Return the (X, Y) coordinate for the center point of the cell that contains the specified text.  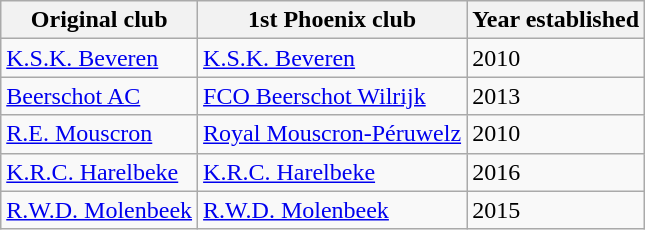
FCO Beerschot Wilrijk (332, 96)
2016 (556, 172)
R.E. Mouscron (100, 134)
Year established (556, 20)
Royal Mouscron-Péruwelz (332, 134)
2015 (556, 210)
Beerschot AC (100, 96)
Original club (100, 20)
1st Phoenix club (332, 20)
2013 (556, 96)
